For the text-containing cell, return its midpoint in [x, y] coordinate format. 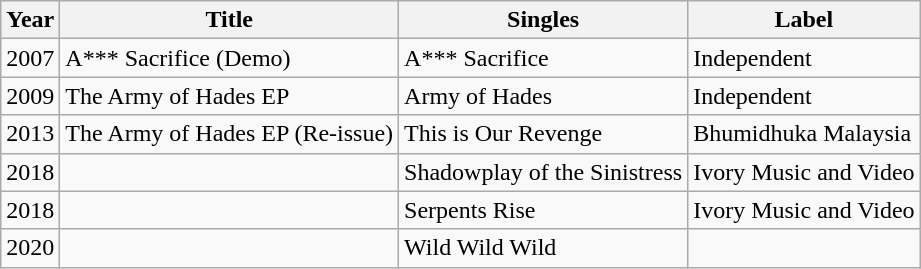
2009 [30, 96]
Singles [544, 20]
Wild Wild Wild [544, 248]
Army of Hades [544, 96]
The Army of Hades EP (Re-issue) [230, 134]
A*** Sacrifice [544, 58]
The Army of Hades EP [230, 96]
Bhumidhuka Malaysia [804, 134]
Serpents Rise [544, 210]
Label [804, 20]
2013 [30, 134]
Title [230, 20]
A*** Sacrifice (Demo) [230, 58]
2007 [30, 58]
2020 [30, 248]
Year [30, 20]
Shadowplay of the Sinistress [544, 172]
This is Our Revenge [544, 134]
